Return [x, y] of the center of cell containing provided text 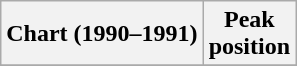
Peakposition [249, 34]
Chart (1990–1991) [102, 34]
